Pinpoint the cell where the given text exists, returning its (X, Y) midpoint coordinate. 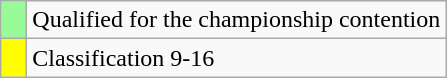
Classification 9-16 (236, 58)
Qualified for the championship contention (236, 20)
